Output the [X, Y] coordinate of the center of the cell containing the given text.  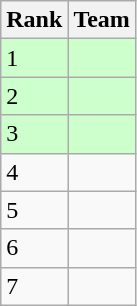
5 [34, 210]
2 [34, 96]
Team [102, 20]
1 [34, 58]
3 [34, 134]
Rank [34, 20]
6 [34, 248]
7 [34, 286]
4 [34, 172]
